Find where the given text appears and provide that cell's center as (x, y) coordinate. 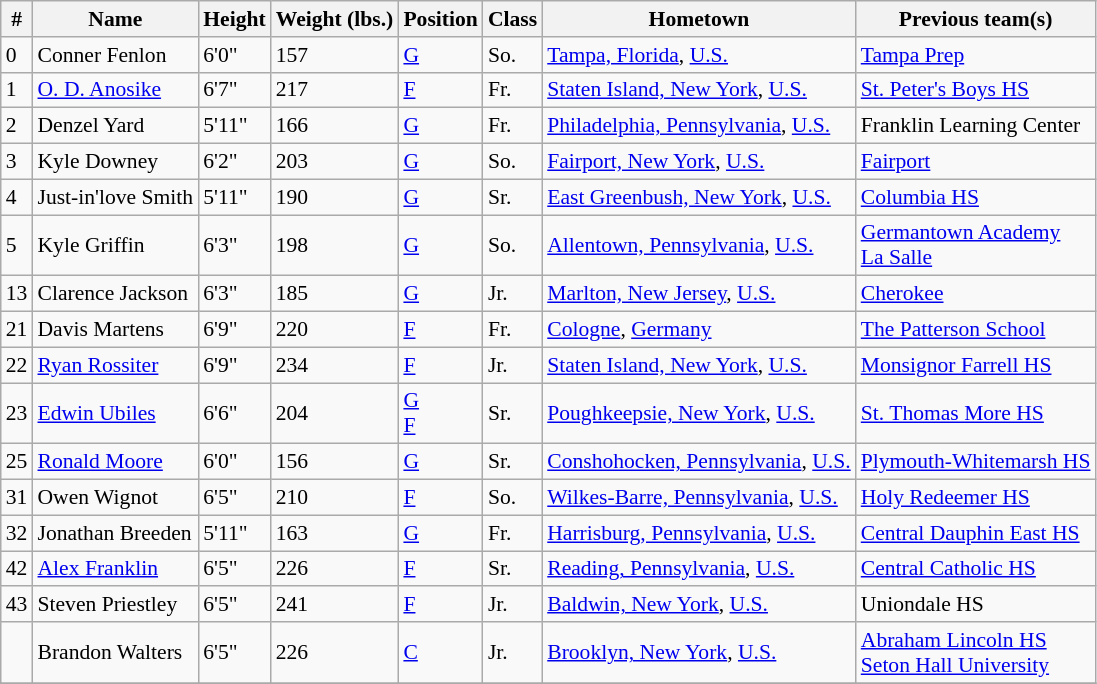
Fairport (976, 162)
5 (17, 246)
# (17, 19)
21 (17, 330)
25 (17, 462)
Uniondale HS (976, 605)
Jonathan Breeden (115, 533)
Ronald Moore (115, 462)
220 (335, 330)
22 (17, 365)
C (440, 652)
Brooklyn, New York, U.S. (699, 652)
2 (17, 126)
185 (335, 294)
32 (17, 533)
Class (512, 19)
Owen Wignot (115, 498)
Poughkeepsie, New York, U.S. (699, 414)
1 (17, 90)
Edwin Ubiles (115, 414)
4 (17, 197)
Name (115, 19)
Cologne, Germany (699, 330)
43 (17, 605)
Franklin Learning Center (976, 126)
Reading, Pennsylvania, U.S. (699, 569)
163 (335, 533)
The Patterson School (976, 330)
3 (17, 162)
Denzel Yard (115, 126)
217 (335, 90)
GF (440, 414)
Brandon Walters (115, 652)
6'6" (234, 414)
241 (335, 605)
204 (335, 414)
Marlton, New Jersey, U.S. (699, 294)
Kyle Downey (115, 162)
Harrisburg, Pennsylvania, U.S. (699, 533)
Plymouth-Whitemarsh HS (976, 462)
Kyle Griffin (115, 246)
Fairport, New York, U.S. (699, 162)
Holy Redeemer HS (976, 498)
42 (17, 569)
Abraham Lincoln HSSeton Hall University (976, 652)
East Greenbush, New York, U.S. (699, 197)
Previous team(s) (976, 19)
23 (17, 414)
Germantown AcademyLa Salle (976, 246)
Cherokee (976, 294)
Weight (lbs.) (335, 19)
Central Dauphin East HS (976, 533)
157 (335, 55)
Wilkes-Barre, Pennsylvania, U.S. (699, 498)
Conshohocken, Pennsylvania, U.S. (699, 462)
Central Catholic HS (976, 569)
198 (335, 246)
Just-in'love Smith (115, 197)
Davis Martens (115, 330)
Columbia HS (976, 197)
31 (17, 498)
Philadelphia, Pennsylvania, U.S. (699, 126)
0 (17, 55)
234 (335, 365)
Tampa Prep (976, 55)
203 (335, 162)
210 (335, 498)
6'7" (234, 90)
Position (440, 19)
Allentown, Pennsylvania, U.S. (699, 246)
Baldwin, New York, U.S. (699, 605)
St. Peter's Boys HS (976, 90)
Steven Priestley (115, 605)
190 (335, 197)
St. Thomas More HS (976, 414)
13 (17, 294)
Height (234, 19)
Clarence Jackson (115, 294)
6'2" (234, 162)
Conner Fenlon (115, 55)
O. D. Anosike (115, 90)
156 (335, 462)
Ryan Rossiter (115, 365)
Alex Franklin (115, 569)
166 (335, 126)
Hometown (699, 19)
Tampa, Florida, U.S. (699, 55)
Monsignor Farrell HS (976, 365)
